Extract the (x, y) coordinate from the center of the cell holding the provided text.  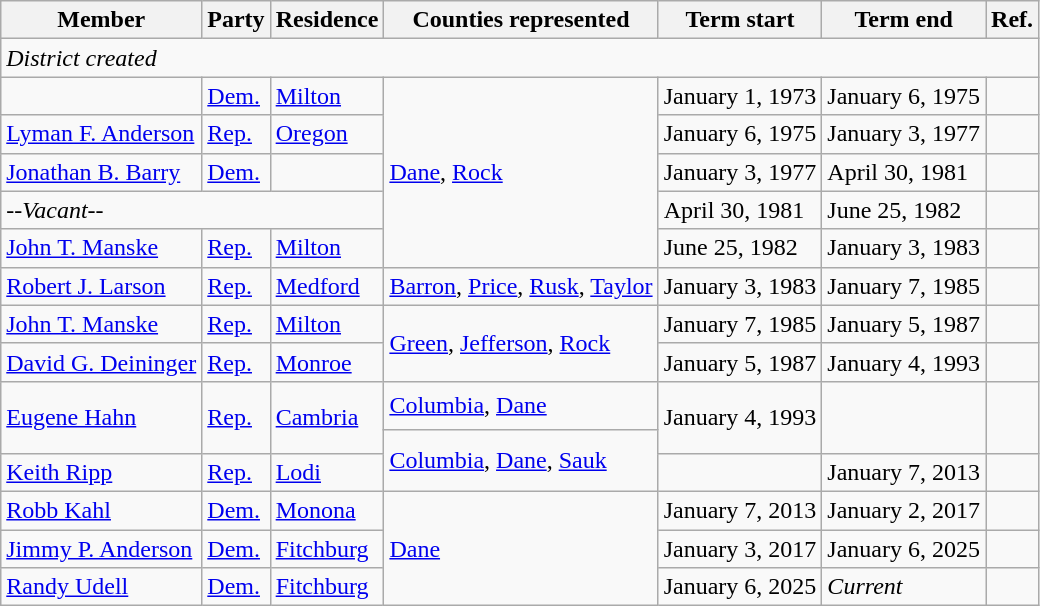
Member (102, 20)
Keith Ripp (102, 472)
Dane (521, 548)
Green, Jefferson, Rock (521, 343)
Randy Udell (102, 587)
Monona (327, 510)
Lodi (327, 472)
Party (236, 20)
Robert J. Larson (102, 286)
Columbia, Dane (521, 405)
January 3, 2017 (740, 549)
David G. Deininger (102, 362)
Cambria (327, 417)
Medford (327, 286)
January 1, 1973 (740, 96)
Oregon (327, 134)
District created (520, 58)
Term start (740, 20)
January 2, 2017 (904, 510)
Eugene Hahn (102, 417)
Jonathan B. Barry (102, 172)
Ref. (1012, 20)
Columbia, Dane, Sauk (521, 460)
Dane, Rock (521, 172)
Current (904, 587)
Term end (904, 20)
Robb Kahl (102, 510)
Jimmy P. Anderson (102, 549)
Residence (327, 20)
Barron, Price, Rusk, Taylor (521, 286)
Lyman F. Anderson (102, 134)
Counties represented (521, 20)
--Vacant-- (192, 210)
Monroe (327, 362)
